Scan for the cell matching the given text and deliver its (X, Y) coordinate at center. 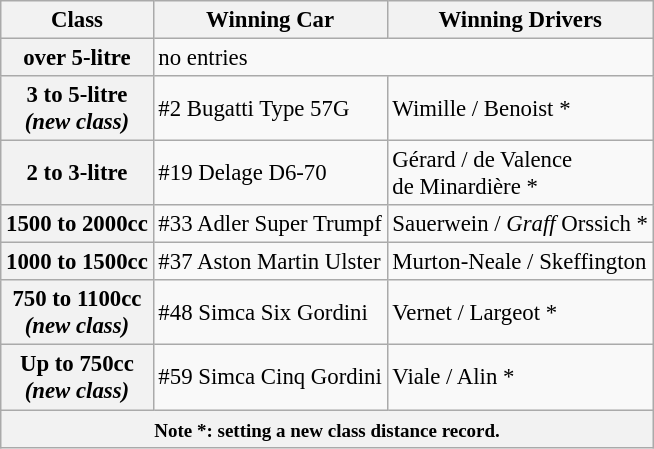
Note *: setting a new class distance record. (328, 429)
1500 to 2000cc (77, 224)
1000 to 1500cc (77, 262)
#33 Adler Super Trumpf (270, 224)
Vernet / Largeot * (520, 312)
Viale / Alin * (520, 378)
Winning Car (270, 20)
no entries (403, 58)
Class (77, 20)
Up to 750cc(new class) (77, 378)
Gérard / de Valence de Minardière * (520, 174)
#48 Simca Six Gordini (270, 312)
#19 Delage D6-70 (270, 174)
#59 Simca Cinq Gordini (270, 378)
750 to 1100cc(new class) (77, 312)
Wimille / Benoist * (520, 108)
#2 Bugatti Type 57G (270, 108)
Winning Drivers (520, 20)
Murton-Neale / Skeffington (520, 262)
#37 Aston Martin Ulster (270, 262)
2 to 3-litre (77, 174)
Sauerwein / Graff Orssich * (520, 224)
3 to 5-litre(new class) (77, 108)
over 5-litre (77, 58)
